Determine the (X, Y) coordinate at the center of the cell enclosing the given text.  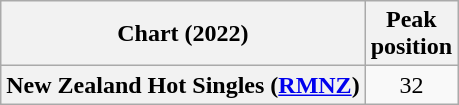
Peakposition (411, 34)
New Zealand Hot Singles (RMNZ) (183, 85)
32 (411, 85)
Chart (2022) (183, 34)
